Determine the (X, Y) coordinate at the center of the cell enclosing the given text.  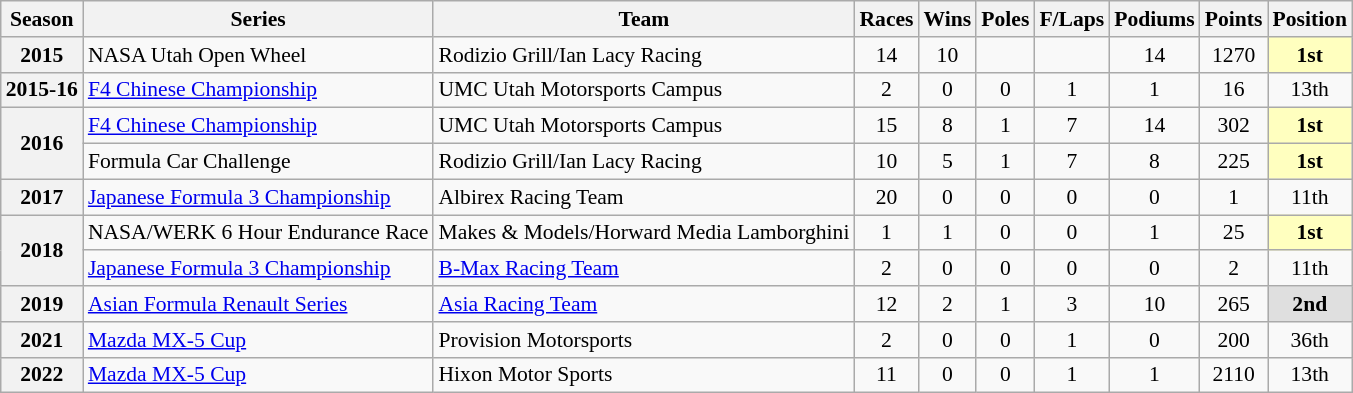
Hixon Motor Sports (644, 375)
B-Max Racing Team (644, 269)
11 (886, 375)
2015 (42, 55)
Races (886, 19)
200 (1234, 340)
2018 (42, 250)
3 (1072, 304)
Makes & Models/Horward Media Lamborghini (644, 233)
Provision Motorsports (644, 340)
15 (886, 126)
Position (1310, 19)
2021 (42, 340)
Podiums (1154, 19)
302 (1234, 126)
12 (886, 304)
Points (1234, 19)
Asian Formula Renault Series (258, 304)
2022 (42, 375)
5 (948, 162)
25 (1234, 233)
Poles (1005, 19)
225 (1234, 162)
1270 (1234, 55)
36th (1310, 340)
F/Laps (1072, 19)
2015-16 (42, 90)
Asia Racing Team (644, 304)
2016 (42, 144)
Formula Car Challenge (258, 162)
NASA Utah Open Wheel (258, 55)
20 (886, 197)
NASA/WERK 6 Hour Endurance Race (258, 233)
265 (1234, 304)
16 (1234, 90)
2017 (42, 197)
Season (42, 19)
2nd (1310, 304)
Team (644, 19)
2019 (42, 304)
Series (258, 19)
2110 (1234, 375)
Wins (948, 19)
Albirex Racing Team (644, 197)
